Pinpoint the cell where the given text exists, returning its [x, y] midpoint coordinate. 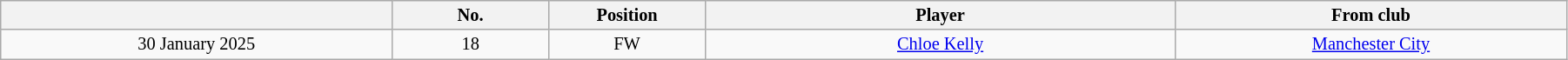
Position [627, 15]
18 [471, 44]
Manchester City [1371, 44]
30 January 2025 [197, 44]
Player [941, 15]
No. [471, 15]
FW [627, 44]
From club [1371, 15]
Chloe Kelly [941, 44]
